From the cell containing the given text, extract its center point as [x, y] coordinate. 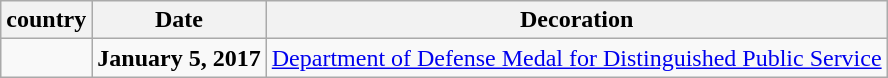
Department of Defense Medal for Distinguished Public Service [576, 58]
Decoration [576, 20]
January 5, 2017 [179, 58]
Date [179, 20]
country [46, 20]
